Return the (x, y) coordinate for the center point of the cell that contains the specified text.  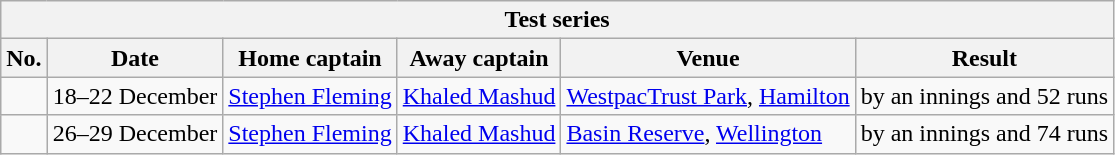
by an innings and 74 runs (984, 134)
18–22 December (135, 96)
26–29 December (135, 134)
Test series (558, 20)
Venue (708, 58)
Away captain (479, 58)
Home captain (310, 58)
No. (24, 58)
Result (984, 58)
WestpacTrust Park, Hamilton (708, 96)
by an innings and 52 runs (984, 96)
Date (135, 58)
Basin Reserve, Wellington (708, 134)
